Return the [X, Y] coordinate for the center point of the cell that contains the specified text.  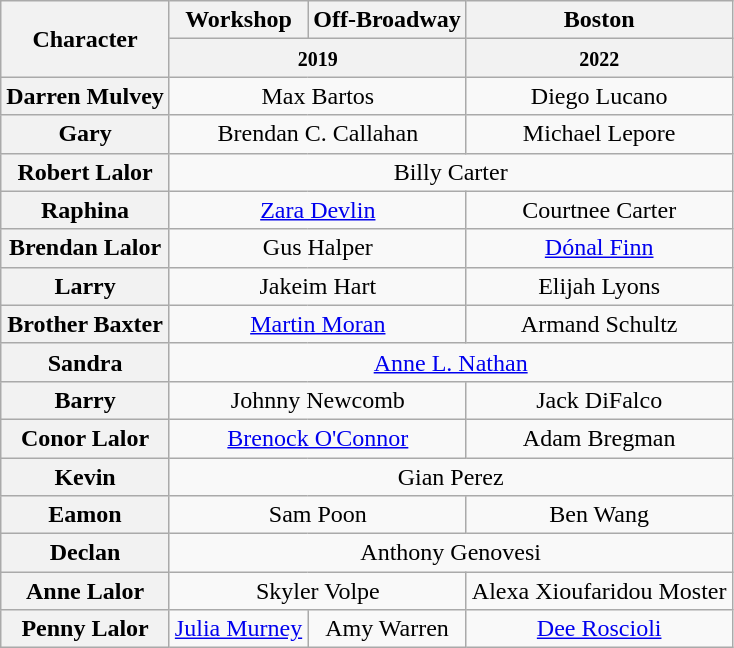
Elijah Lyons [599, 286]
Sandra [86, 362]
Adam Bregman [599, 438]
Dónal Finn [599, 248]
Ben Wang [599, 515]
Johnny Newcomb [318, 400]
2019 [318, 58]
Brendan C. Callahan [318, 134]
Michael Lepore [599, 134]
Boston [599, 20]
Robert Lalor [86, 172]
Kevin [86, 477]
Anne L. Nathan [450, 362]
Anthony Genovesi [450, 553]
Gian Perez [450, 477]
Amy Warren [388, 629]
Zara Devlin [318, 210]
Dee Roscioli [599, 629]
Max Bartos [318, 96]
Brendan Lalor [86, 248]
Jack DiFalco [599, 400]
Brenock O'Connor [318, 438]
Skyler Volpe [318, 591]
Sam Poon [318, 515]
Jakeim Hart [318, 286]
Anne Lalor [86, 591]
Martin Moran [318, 324]
Gus Halper [318, 248]
Eamon [86, 515]
Billy Carter [450, 172]
Penny Lalor [86, 629]
Armand Schultz [599, 324]
Conor Lalor [86, 438]
Diego Lucano [599, 96]
Barry [86, 400]
Declan [86, 553]
Courtnee Carter [599, 210]
Off-Broadway [388, 20]
Gary [86, 134]
Darren Mulvey [86, 96]
Workshop [238, 20]
Raphina [86, 210]
Alexa Xioufaridou Moster [599, 591]
2022 [599, 58]
Julia Murney [238, 629]
Brother Baxter [86, 324]
Larry [86, 286]
Character [86, 39]
